Return the [x, y] coordinate for the center point of the cell that contains the specified text.  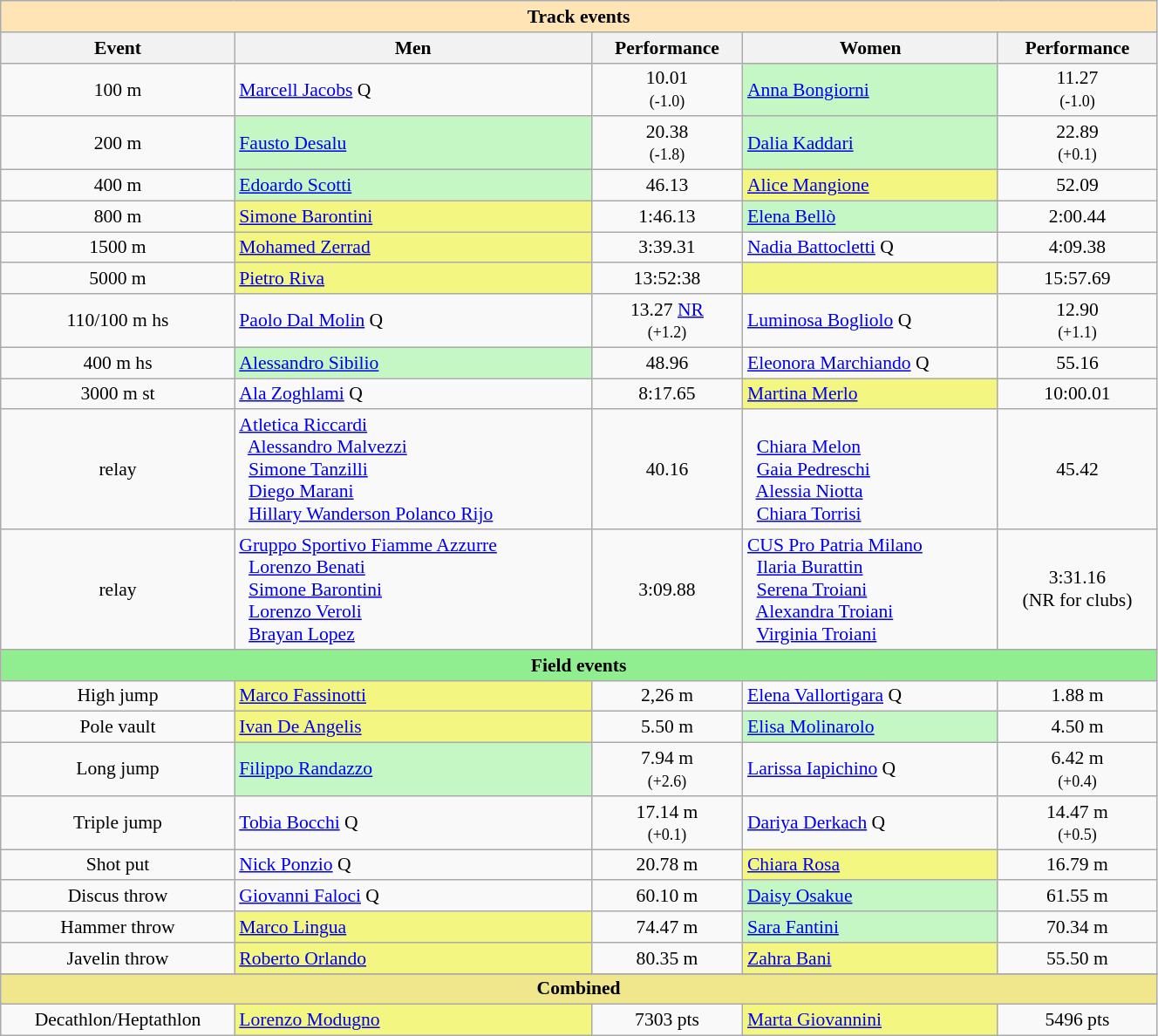
Long jump [118, 769]
6.42 m (+0.4) [1077, 769]
3:39.31 [667, 248]
7303 pts [667, 1020]
45.42 [1077, 470]
52.09 [1077, 186]
Luminosa Bogliolo Q [870, 321]
5496 pts [1077, 1020]
Triple jump [118, 823]
55.16 [1077, 363]
4:09.38 [1077, 248]
High jump [118, 696]
Filippo Randazzo [413, 769]
Pietro Riva [413, 279]
Ala Zoghlami Q [413, 394]
13:52:38 [667, 279]
Daisy Osakue [870, 896]
48.96 [667, 363]
17.14 m (+0.1) [667, 823]
40.16 [667, 470]
Gruppo Sportivo Fiamme Azzurre Lorenzo Benati Simone Barontini Lorenzo Veroli Brayan Lopez [413, 590]
Discus throw [118, 896]
3:31.16(NR for clubs) [1077, 590]
7.94 m (+2.6) [667, 769]
3000 m st [118, 394]
70.34 m [1077, 927]
Anna Bongiorni [870, 89]
Marta Giovannini [870, 1020]
55.50 m [1077, 958]
Lorenzo Modugno [413, 1020]
Elisa Molinarolo [870, 727]
20.78 m [667, 865]
60.10 m [667, 896]
Alice Mangione [870, 186]
22.89 (+0.1) [1077, 143]
46.13 [667, 186]
2,26 m [667, 696]
Alessandro Sibilio [413, 363]
Event [118, 48]
Sara Fantini [870, 927]
200 m [118, 143]
Simone Barontini [413, 216]
5.50 m [667, 727]
Nick Ponzio Q [413, 865]
Eleonora Marchiando Q [870, 363]
1.88 m [1077, 696]
3:09.88 [667, 590]
Fausto Desalu [413, 143]
Chiara Rosa [870, 865]
Field events [579, 665]
Shot put [118, 865]
Men [413, 48]
4.50 m [1077, 727]
400 m hs [118, 363]
Atletica Riccardi Alessandro Malvezzi Simone Tanzilli Diego Marani Hillary Wanderson Polanco Rijo [413, 470]
Women [870, 48]
100 m [118, 89]
1:46.13 [667, 216]
Track events [579, 17]
13.27 NR (+1.2) [667, 321]
12.90 (+1.1) [1077, 321]
80.35 m [667, 958]
Hammer throw [118, 927]
16.79 m [1077, 865]
5000 m [118, 279]
Dariya Derkach Q [870, 823]
74.47 m [667, 927]
110/100 m hs [118, 321]
15:57.69 [1077, 279]
Edoardo Scotti [413, 186]
10.01 (-1.0) [667, 89]
Dalia Kaddari [870, 143]
Mohamed Zerrad [413, 248]
Elena Vallortigara Q [870, 696]
800 m [118, 216]
Nadia Battocletti Q [870, 248]
2:00.44 [1077, 216]
1500 m [118, 248]
Tobia Bocchi Q [413, 823]
Decathlon/Heptathlon [118, 1020]
10:00.01 [1077, 394]
Marcell Jacobs Q [413, 89]
Javelin throw [118, 958]
Martina Merlo [870, 394]
Marco Lingua [413, 927]
Larissa Iapichino Q [870, 769]
Pole vault [118, 727]
8:17.65 [667, 394]
Chiara Melon Gaia Pedreschi Alessia Niotta Chiara Torrisi [870, 470]
20.38 (-1.8) [667, 143]
Marco Fassinotti [413, 696]
Elena Bellò [870, 216]
11.27 (-1.0) [1077, 89]
Zahra Bani [870, 958]
Combined [579, 989]
Ivan De Angelis [413, 727]
Giovanni Faloci Q [413, 896]
14.47 m (+0.5) [1077, 823]
CUS Pro Patria Milano Ilaria Burattin Serena Troiani Alexandra Troiani Virginia Troiani [870, 590]
400 m [118, 186]
Paolo Dal Molin Q [413, 321]
Roberto Orlando [413, 958]
61.55 m [1077, 896]
